Pinpoint the cell where the given text exists, returning its (x, y) midpoint coordinate. 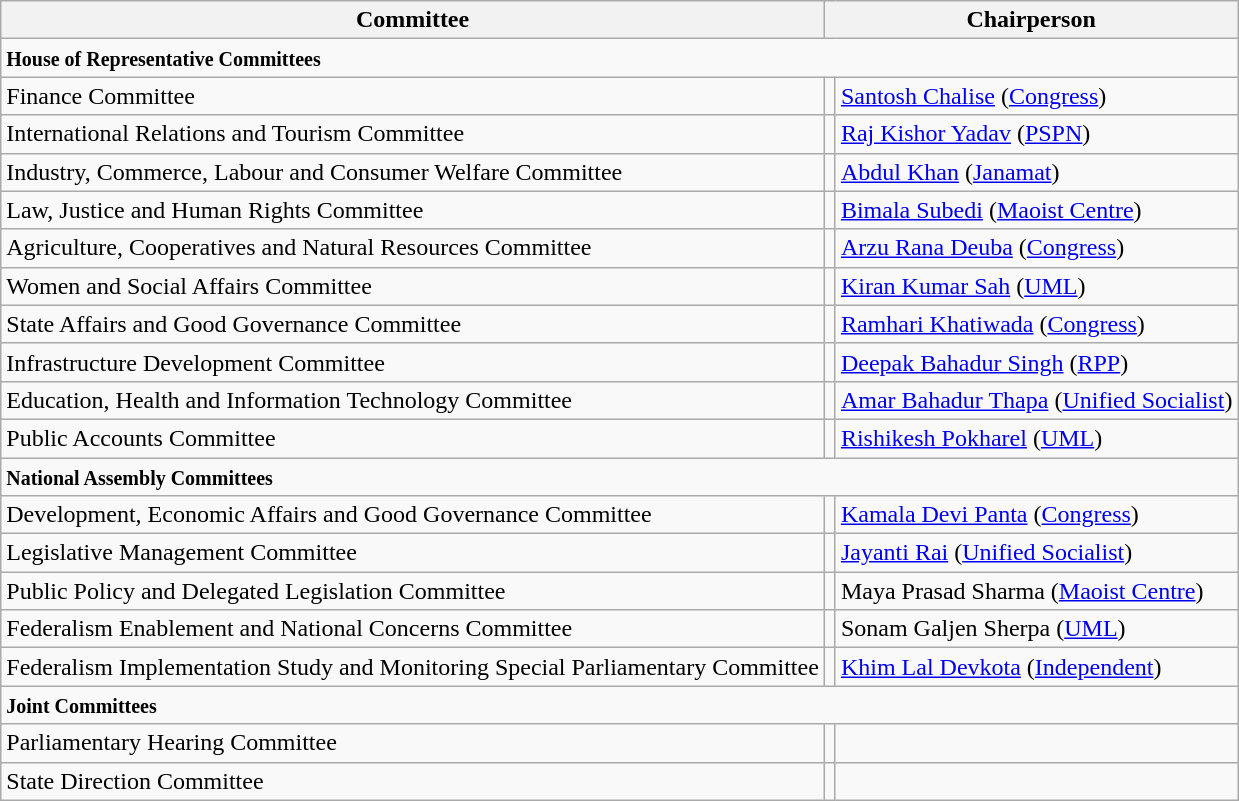
Rishikesh Pokharel (UML) (1036, 438)
Joint Committees (620, 705)
Amar Bahadur Thapa (Unified Socialist) (1036, 400)
State Direction Committee (413, 781)
Development, Economic Affairs and Good Governance Committee (413, 515)
House of Representative Committees (620, 58)
Parliamentary Hearing Committee (413, 743)
Khim Lal Devkota (Independent) (1036, 667)
Abdul Khan (Janamat) (1036, 172)
Federalism Implementation Study and Monitoring Special Parliamentary Committee (413, 667)
Bimala Subedi (Maoist Centre) (1036, 210)
Maya Prasad Sharma (Maoist Centre) (1036, 591)
Women and Social Affairs Committee (413, 286)
International Relations and Tourism Committee (413, 134)
Public Policy and Delegated Legislation Committee (413, 591)
Sonam Galjen Sherpa (UML) (1036, 629)
Santosh Chalise (Congress) (1036, 96)
Committee (413, 20)
Infrastructure Development Committee (413, 362)
Chairperson (1031, 20)
Agriculture, Cooperatives and Natural Resources Committee (413, 248)
Education, Health and Information Technology Committee (413, 400)
Jayanti Rai (Unified Socialist) (1036, 553)
Deepak Bahadur Singh (RPP) (1036, 362)
Raj Kishor Yadav (PSPN) (1036, 134)
Public Accounts Committee (413, 438)
State Affairs and Good Governance Committee (413, 324)
Industry, Commerce, Labour and Consumer Welfare Committee (413, 172)
Ramhari Khatiwada (Congress) (1036, 324)
Legislative Management Committee (413, 553)
Arzu Rana Deuba (Congress) (1036, 248)
Finance Committee (413, 96)
Kiran Kumar Sah (UML) (1036, 286)
Federalism Enablement and National Concerns Committee (413, 629)
National Assembly Committees (620, 477)
Law, Justice and Human Rights Committee (413, 210)
Kamala Devi Panta (Congress) (1036, 515)
